From the cell containing the given text, extract its center point as [X, Y] coordinate. 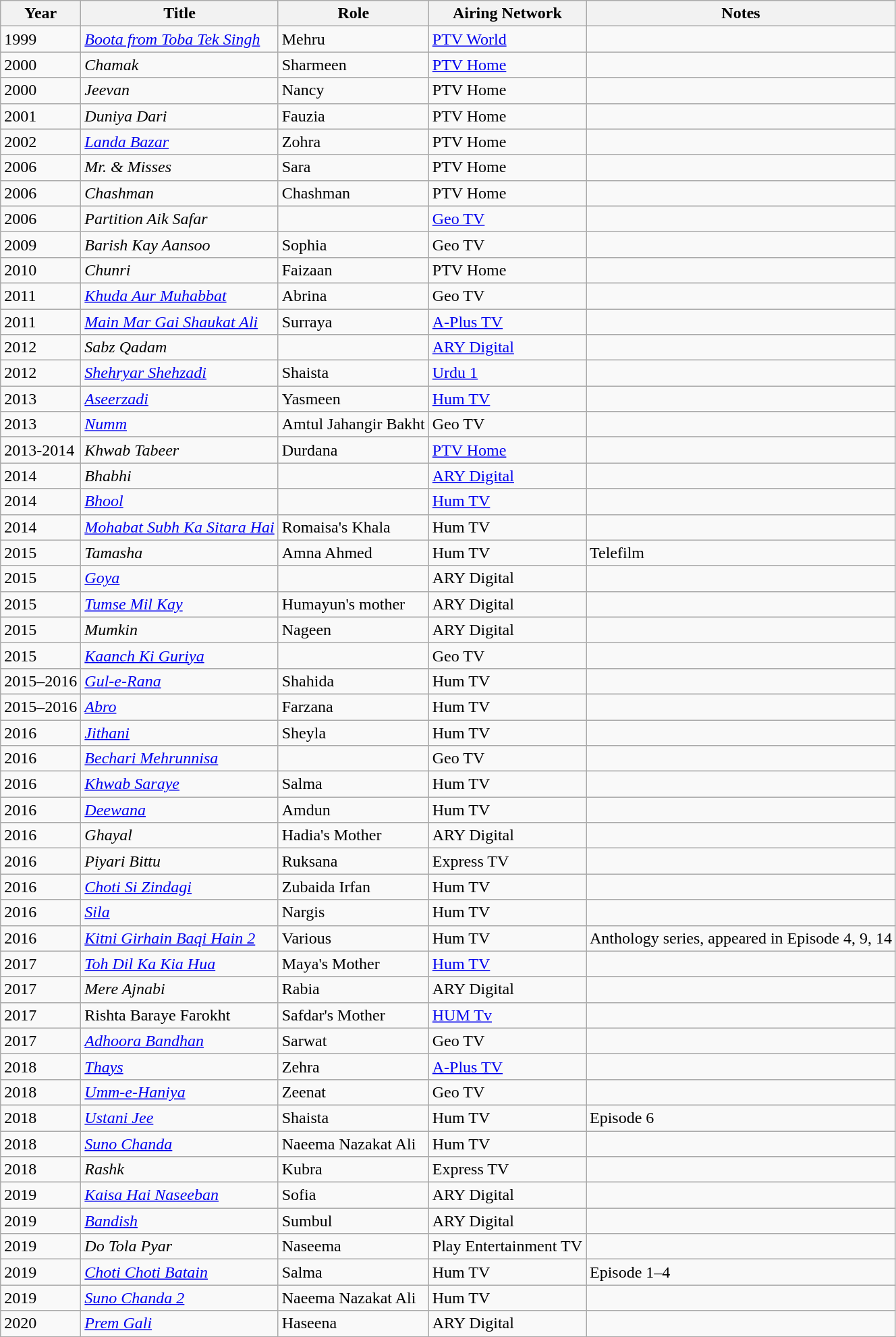
Maya's Mother [354, 964]
PTV World [507, 39]
Kaanch Ki Guriya [179, 655]
Bandish [179, 1221]
Prem Gali [179, 1324]
Nageen [354, 630]
Thays [179, 1066]
Khwab Saraye [179, 784]
Sumbul [354, 1221]
Toh Dil Ka Kia Hua [179, 964]
Jeevan [179, 90]
Sheyla [354, 732]
Shahida [354, 681]
Romaisa's Khala [354, 527]
Khwab Tabeer [179, 450]
Safdar's Mother [354, 1015]
Zubaida Irfan [354, 887]
Main Mar Gai Shaukat Ali [179, 322]
Deewana [179, 810]
2013-2014 [40, 450]
Tamasha [179, 553]
Telefilm [741, 553]
Durdana [354, 450]
Rishta Baraye Farokht [179, 1015]
Zohra [354, 142]
Kubra [354, 1170]
Sarwat [354, 1041]
Boota from Toba Tek Singh [179, 39]
Bechari Mehrunnisa [179, 759]
Nancy [354, 90]
Anthology series, appeared in Episode 4, 9, 14 [741, 938]
2009 [40, 244]
Surraya [354, 322]
Farzana [354, 707]
Goya [179, 578]
Rashk [179, 1170]
Duniya Dari [179, 116]
Kitni Girhain Baqi Hain 2 [179, 938]
Abro [179, 707]
Choti Si Zindagi [179, 887]
Sila [179, 912]
Mr. & Misses [179, 167]
Do Tola Pyar [179, 1247]
Mumkin [179, 630]
Chamak [179, 65]
Amdun [354, 810]
Suno Chanda 2 [179, 1298]
2020 [40, 1324]
Ustani Jee [179, 1118]
Amtul Jahangir Bakht [354, 425]
Choti Choti Batain [179, 1272]
Ruksana [354, 861]
Sophia [354, 244]
2002 [40, 142]
Tumse Mil Kay [179, 604]
Role [354, 13]
1999 [40, 39]
Title [179, 13]
Faizaan [354, 270]
Numm [179, 425]
Nargis [354, 912]
Abrina [354, 296]
Mehru [354, 39]
Kaisa Hai Naseeban [179, 1195]
Year [40, 13]
Sara [354, 167]
Zehra [354, 1066]
2001 [40, 116]
Episode 6 [741, 1118]
Episode 1–4 [741, 1272]
Gul-e-Rana [179, 681]
Bhabhi [179, 476]
Sabz Qadam [179, 348]
Shehryar Shehzadi [179, 373]
Bhool [179, 501]
Urdu 1 [507, 373]
Haseena [354, 1324]
Yasmeen [354, 399]
Umm-e-Haniya [179, 1092]
Sharmeen [354, 65]
Airing Network [507, 13]
Zeenat [354, 1092]
Rabia [354, 989]
Sofia [354, 1195]
Amna Ahmed [354, 553]
Various [354, 938]
Partition Aik Safar [179, 219]
Play Entertainment TV [507, 1247]
Notes [741, 13]
Jithani [179, 732]
Landa Bazar [179, 142]
Barish Kay Aansoo [179, 244]
Chunri [179, 270]
Aseerzadi [179, 399]
Adhoora Bandhan [179, 1041]
Suno Chanda [179, 1144]
Khuda Aur Muhabbat [179, 296]
Mohabat Subh Ka Sitara Hai [179, 527]
Humayun's mother [354, 604]
Hadia's Mother [354, 836]
Fauzia [354, 116]
Naseema [354, 1247]
Mere Ajnabi [179, 989]
Ghayal [179, 836]
2010 [40, 270]
HUM Tv [507, 1015]
Piyari Bittu [179, 861]
